Output the [X, Y] coordinate of the center of the cell containing the given text.  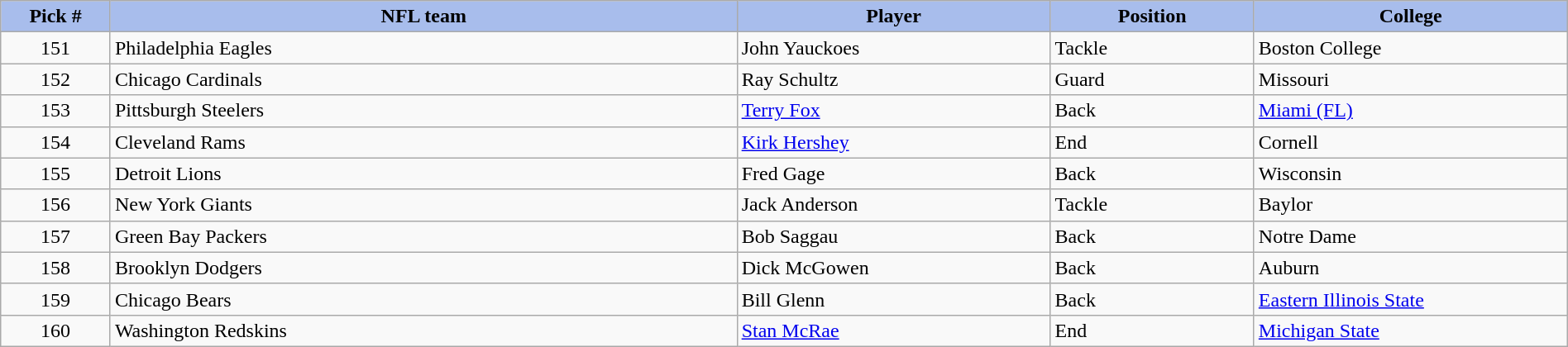
152 [56, 79]
Philadelphia Eagles [423, 48]
College [1411, 17]
151 [56, 48]
Bill Glenn [893, 299]
Cornell [1411, 142]
Position [1152, 17]
New York Giants [423, 205]
Wisconsin [1411, 173]
Detroit Lions [423, 173]
Missouri [1411, 79]
Brooklyn Dodgers [423, 268]
Auburn [1411, 268]
160 [56, 330]
Guard [1152, 79]
155 [56, 173]
Green Bay Packers [423, 236]
Cleveland Rams [423, 142]
154 [56, 142]
Baylor [1411, 205]
Player [893, 17]
John Yauckoes [893, 48]
Chicago Bears [423, 299]
Pittsburgh Steelers [423, 111]
Ray Schultz [893, 79]
Washington Redskins [423, 330]
Notre Dame [1411, 236]
156 [56, 205]
159 [56, 299]
Jack Anderson [893, 205]
Pick # [56, 17]
Chicago Cardinals [423, 79]
Terry Fox [893, 111]
153 [56, 111]
Boston College [1411, 48]
Miami (FL) [1411, 111]
Bob Saggau [893, 236]
Stan McRae [893, 330]
NFL team [423, 17]
158 [56, 268]
Dick McGowen [893, 268]
Fred Gage [893, 173]
Eastern Illinois State [1411, 299]
157 [56, 236]
Michigan State [1411, 330]
Kirk Hershey [893, 142]
